For the text-containing cell, return its midpoint in (X, Y) coordinate format. 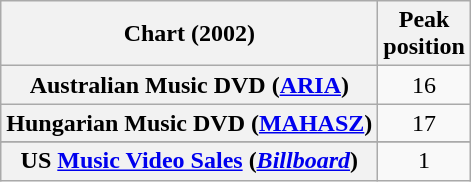
16 (424, 85)
Peakposition (424, 34)
Chart (2002) (190, 34)
Australian Music DVD (ARIA) (190, 85)
17 (424, 123)
1 (424, 161)
US Music Video Sales (Billboard) (190, 161)
Hungarian Music DVD (MAHASZ) (190, 123)
